Identify which cell holds the provided text, then report its [X, Y] central coordinate. 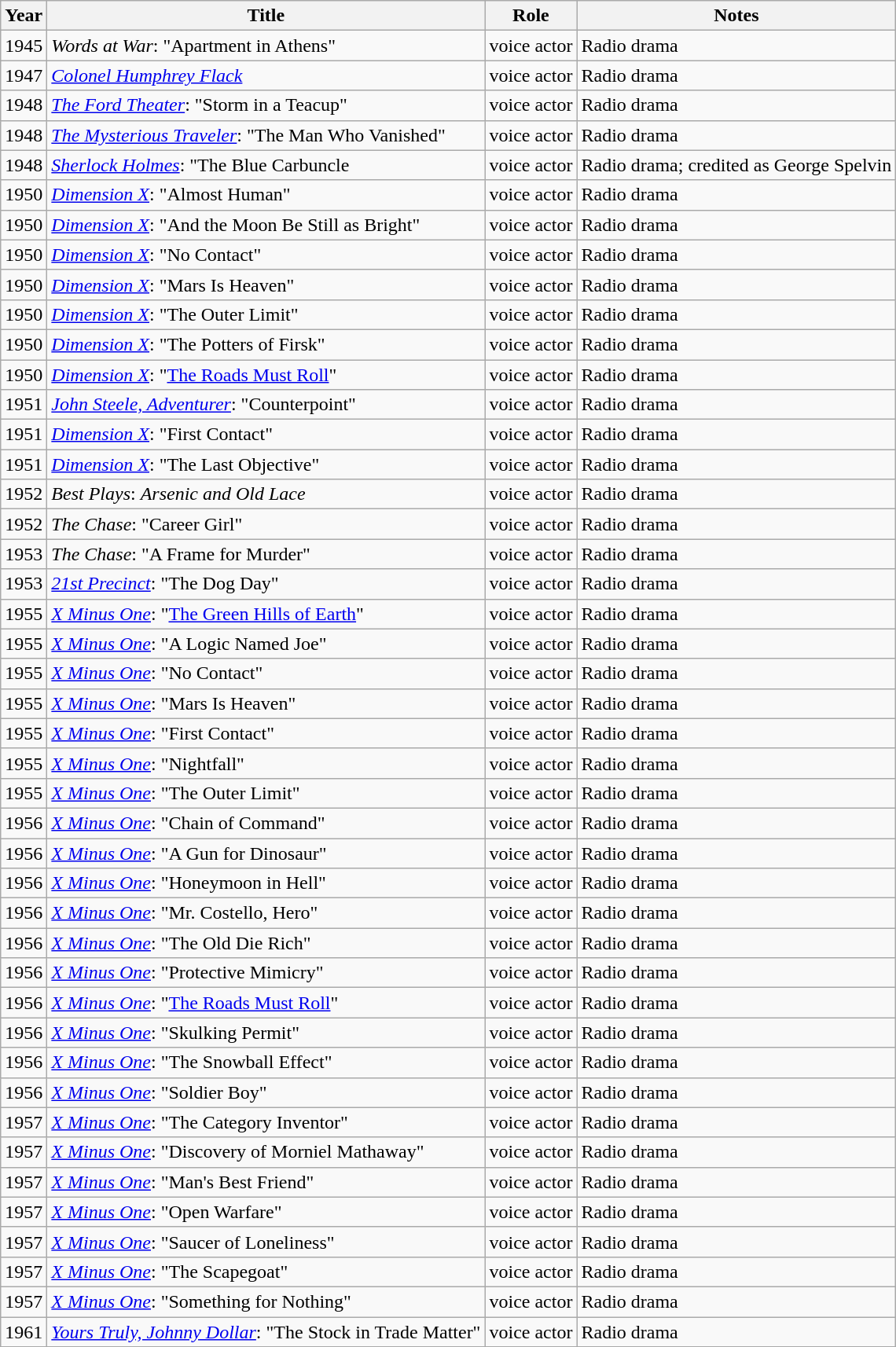
The Chase: "Career Girl" [266, 524]
Dimension X: "The Outer Limit" [266, 314]
Dimension X: "And the Moon Be Still as Bright" [266, 225]
X Minus One: "Something for Nothing" [266, 1301]
X Minus One: "Saucer of Loneliness" [266, 1242]
X Minus One: "The Outer Limit" [266, 793]
1945 [24, 46]
Best Plays: Arsenic and Old Lace [266, 494]
Notes [736, 16]
X Minus One: "Mr. Costello, Hero" [266, 913]
X Minus One: "The Category Inventor" [266, 1122]
X Minus One: "The Snowball Effect" [266, 1063]
X Minus One: "A Gun for Dinosaur" [266, 853]
X Minus One: "Chain of Command" [266, 823]
The Chase: "A Frame for Murder" [266, 554]
X Minus One: "Discovery of Morniel Mathaway" [266, 1152]
John Steele, Adventurer: "Counterpoint" [266, 405]
Sherlock Holmes: "The Blue Carbuncle [266, 165]
Colonel Humphrey Flack [266, 75]
The Mysterious Traveler: "The Man Who Vanished" [266, 135]
1947 [24, 75]
X Minus One: "The Green Hills of Earth" [266, 614]
X Minus One: "Soldier Boy" [266, 1092]
Title [266, 16]
Dimension X: "The Roads Must Roll" [266, 375]
X Minus One: "The Old Die Rich" [266, 943]
X Minus One: "A Logic Named Joe" [266, 644]
Dimension X: "The Last Objective" [266, 464]
Dimension X: "First Contact" [266, 435]
Dimension X: "No Contact" [266, 255]
Yours Truly, Johnny Dollar: "The Stock in Trade Matter" [266, 1332]
Year [24, 16]
X Minus One: "First Contact" [266, 733]
X Minus One: "Skulking Permit" [266, 1033]
1961 [24, 1332]
Role [531, 16]
Dimension X: "Mars Is Heaven" [266, 284]
X Minus One: "No Contact" [266, 673]
Words at War: "Apartment in Athens" [266, 46]
X Minus One: "Honeymoon in Hell" [266, 883]
Radio drama; credited as George Spelvin [736, 165]
Dimension X: "The Potters of Firsk" [266, 344]
The Ford Theater: "Storm in a Teacup" [266, 105]
Dimension X: "Almost Human" [266, 195]
21st Precinct: "The Dog Day" [266, 584]
X Minus One: "The Roads Must Roll" [266, 1003]
X Minus One: "The Scapegoat" [266, 1272]
X Minus One: "Open Warfare" [266, 1212]
X Minus One: "Protective Mimicry" [266, 973]
X Minus One: "Man's Best Friend" [266, 1182]
X Minus One: "Mars Is Heaven" [266, 703]
X Minus One: "Nightfall" [266, 763]
